Return the (x, y) coordinate for the center point of the cell that contains the specified text.  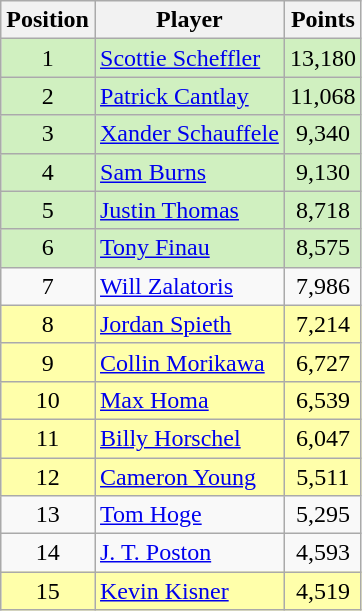
9,340 (322, 134)
9 (48, 362)
6,727 (322, 362)
Player (189, 20)
Cameron Young (189, 477)
Billy Horschel (189, 438)
2 (48, 96)
5,511 (322, 477)
Will Zalatoris (189, 286)
Jordan Spieth (189, 324)
7 (48, 286)
Tony Finau (189, 248)
4 (48, 172)
10 (48, 400)
8 (48, 324)
5 (48, 210)
Position (48, 20)
Justin Thomas (189, 210)
1 (48, 58)
Kevin Kisner (189, 591)
13,180 (322, 58)
13 (48, 515)
Patrick Cantlay (189, 96)
5,295 (322, 515)
Points (322, 20)
Xander Schauffele (189, 134)
12 (48, 477)
Collin Morikawa (189, 362)
7,214 (322, 324)
J. T. Poston (189, 553)
8,718 (322, 210)
Max Homa (189, 400)
6,539 (322, 400)
4,593 (322, 553)
Scottie Scheffler (189, 58)
11 (48, 438)
11,068 (322, 96)
8,575 (322, 248)
4,519 (322, 591)
7,986 (322, 286)
15 (48, 591)
9,130 (322, 172)
Sam Burns (189, 172)
Tom Hoge (189, 515)
6 (48, 248)
6,047 (322, 438)
14 (48, 553)
3 (48, 134)
